Output the [X, Y] coordinate of the center of the cell containing the given text.  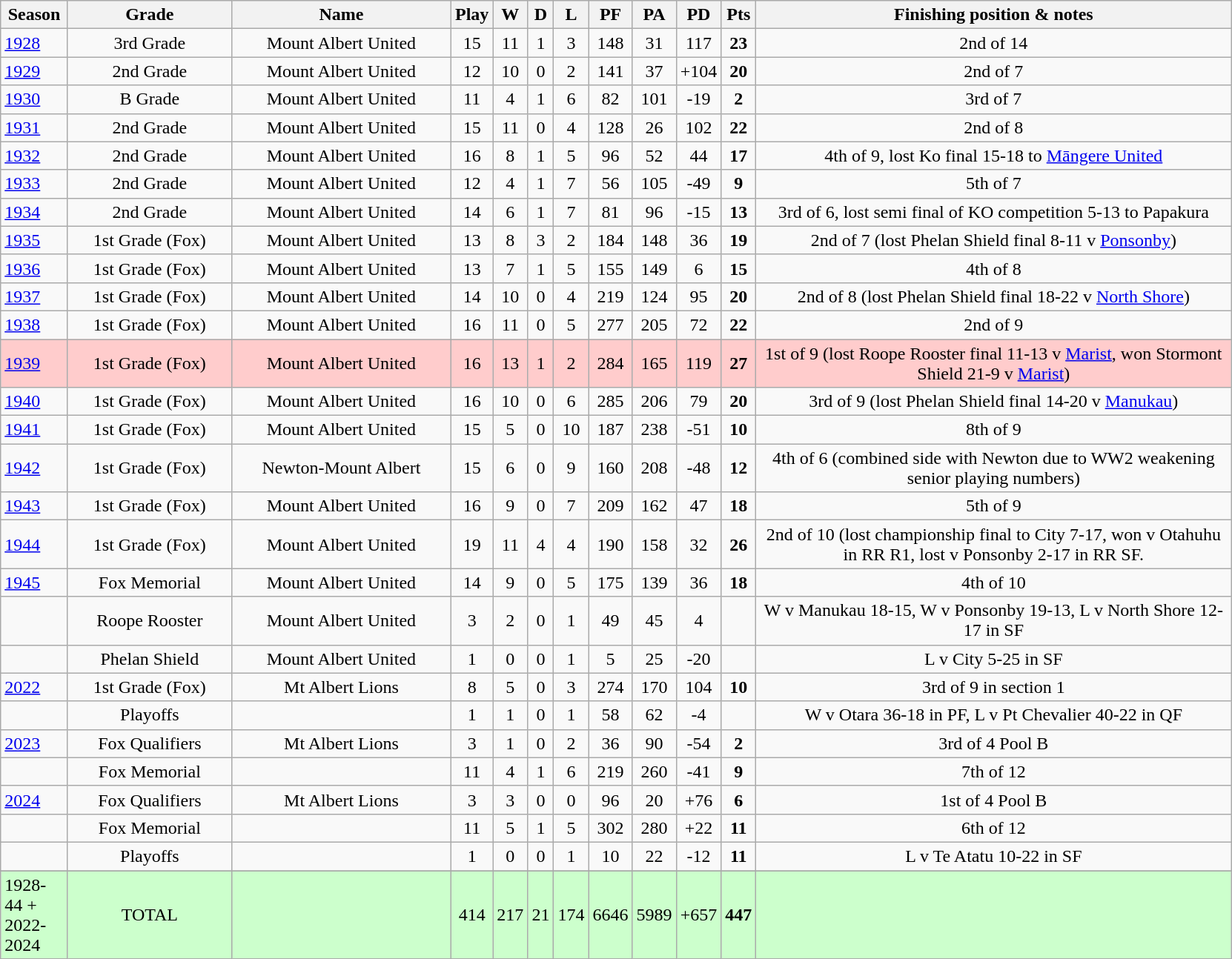
2nd of 8 (lost Phelan Shield final 18-22 v North Shore) [993, 296]
1934 [34, 212]
31 [654, 43]
37 [654, 71]
190 [611, 544]
2nd of 7 [993, 71]
+104 [698, 71]
25 [654, 659]
205 [654, 325]
1933 [34, 184]
447 [738, 915]
3rd of 7 [993, 99]
W v Manukau 18-15, W v Ponsonby 19-13, L v North Shore 12-17 in SF [993, 621]
1942 [34, 468]
D [541, 15]
280 [654, 828]
W v Otara 36-18 in PF, L v Pt Chevalier 40-22 in QF [993, 715]
170 [654, 687]
+22 [698, 828]
Grade [150, 15]
81 [611, 212]
W [510, 15]
175 [611, 583]
27 [738, 363]
3rd Grade [150, 43]
119 [698, 363]
206 [654, 402]
56 [611, 184]
209 [611, 506]
58 [611, 715]
3rd of 9 in section 1 [993, 687]
5989 [654, 915]
184 [611, 240]
90 [654, 743]
-15 [698, 212]
49 [611, 621]
B Grade [150, 99]
32 [698, 544]
PA [654, 15]
1939 [34, 363]
+76 [698, 800]
1st of 9 (lost Roope Rooster final 11-13 v Marist, won Stormont Shield 21-9 v Marist) [993, 363]
-41 [698, 771]
158 [654, 544]
285 [611, 402]
Season [34, 15]
1945 [34, 583]
5th of 7 [993, 184]
139 [654, 583]
1941 [34, 430]
+657 [698, 915]
TOTAL [150, 915]
2023 [34, 743]
-48 [698, 468]
2nd of 8 [993, 127]
277 [611, 325]
-51 [698, 430]
141 [611, 71]
Phelan Shield [150, 659]
L v City 5-25 in SF [993, 659]
302 [611, 828]
2nd of 14 [993, 43]
-4 [698, 715]
21 [541, 915]
-54 [698, 743]
Name [341, 15]
2nd of 10 (lost championship final to City 7-17, won v Otahuhu in RR R1, lost v Ponsonby 2-17 in RR SF. [993, 544]
-49 [698, 184]
1937 [34, 296]
4th of 10 [993, 583]
L v Te Atatu 10-22 in SF [993, 856]
7th of 12 [993, 771]
95 [698, 296]
Newton-Mount Albert [341, 468]
101 [654, 99]
1940 [34, 402]
3rd of 6, lost semi final of KO competition 5-13 to Papakura [993, 212]
165 [654, 363]
149 [654, 268]
52 [654, 156]
260 [654, 771]
4th of 9, lost Ko final 15-18 to Māngere United [993, 156]
45 [654, 621]
Roope Rooster [150, 621]
62 [654, 715]
Finishing position & notes [993, 15]
2024 [34, 800]
-20 [698, 659]
8th of 9 [993, 430]
6th of 12 [993, 828]
4th of 8 [993, 268]
2nd of 9 [993, 325]
2nd of 7 (lost Phelan Shield final 8-11 v Ponsonby) [993, 240]
1935 [34, 240]
1928 [34, 43]
PF [611, 15]
1938 [34, 325]
208 [654, 468]
1944 [34, 544]
1928-44 + 2022-2024 [34, 915]
1936 [34, 268]
1943 [34, 506]
-19 [698, 99]
162 [654, 506]
5th of 9 [993, 506]
174 [571, 915]
238 [654, 430]
1930 [34, 99]
1st of 4 Pool B [993, 800]
414 [471, 915]
274 [611, 687]
6646 [611, 915]
L [571, 15]
160 [611, 468]
82 [611, 99]
17 [738, 156]
Pts [738, 15]
-12 [698, 856]
3rd of 4 Pool B [993, 743]
PD [698, 15]
102 [698, 127]
1929 [34, 71]
3rd of 9 (lost Phelan Shield final 14-20 v Manukau) [993, 402]
72 [698, 325]
117 [698, 43]
1931 [34, 127]
79 [698, 402]
284 [611, 363]
1932 [34, 156]
105 [654, 184]
104 [698, 687]
128 [611, 127]
155 [611, 268]
23 [738, 43]
44 [698, 156]
47 [698, 506]
217 [510, 915]
2022 [34, 687]
124 [654, 296]
187 [611, 430]
Play [471, 15]
4th of 6 (combined side with Newton due to WW2 weakening senior playing numbers) [993, 468]
